Scan for the cell matching the given text and deliver its (X, Y) coordinate at center. 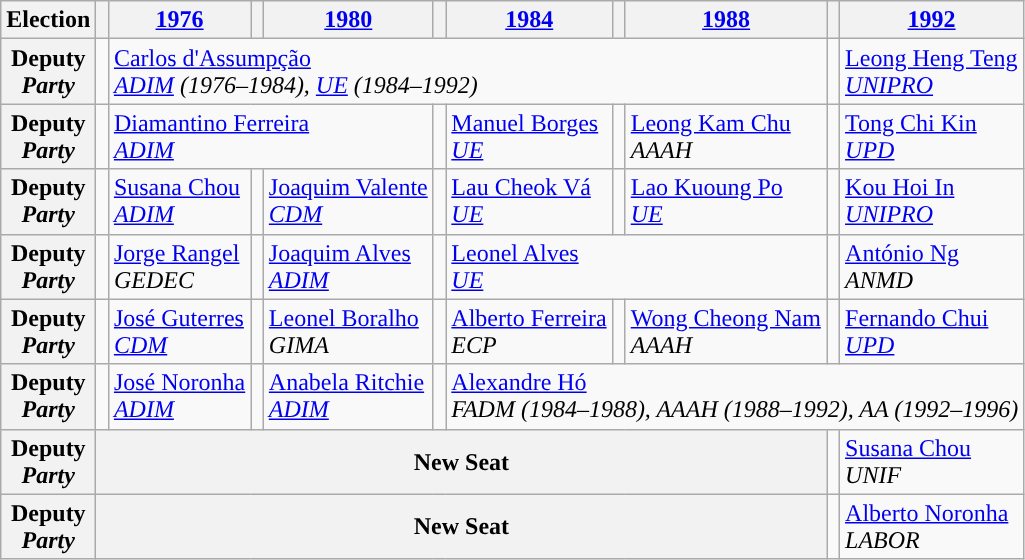
Anabela RitchieADIM (348, 396)
Joaquim AlvesADIM (348, 266)
Alberto FerreiraECP (530, 332)
Susana ChouADIM (179, 202)
1984 (530, 20)
Fernando ChuiUPD (932, 332)
António NgANMD (932, 266)
Manuel BorgesUE (530, 136)
Alberto NoronhaLABOR (932, 526)
1988 (726, 20)
José GuterresCDM (179, 332)
Carlos d'AssumpçãoADIM (1976–1984), UE (1984–1992) (468, 72)
Leonel BoralhoGIMA (348, 332)
Leong Kam ChuAAAH (726, 136)
Joaquim ValenteCDM (348, 202)
Election (48, 20)
Alexandre HóFADM (1984–1988), AAAH (1988–1992), AA (1992–1996) (735, 396)
Wong Cheong NamAAAH (726, 332)
1980 (348, 20)
Lau Cheok VáUE (530, 202)
Tong Chi KinUPD (932, 136)
1976 (179, 20)
Jorge RangelGEDEC (179, 266)
Diamantino FerreiraADIM (270, 136)
Leonel AlvesUE (636, 266)
Kou Hoi InUNIPRO (932, 202)
1992 (932, 20)
Lao Kuoung PoUE (726, 202)
Susana ChouUNIF (932, 462)
José NoronhaADIM (179, 396)
Leong Heng TengUNIPRO (932, 72)
